Pinpoint the cell where the given text exists, returning its [X, Y] midpoint coordinate. 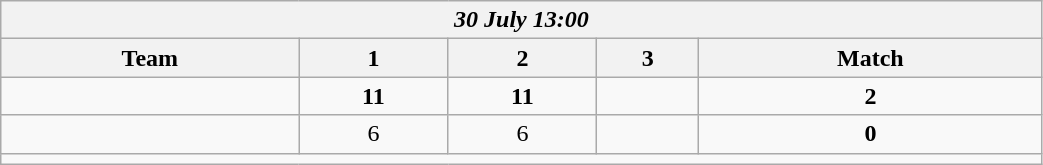
0 [870, 134]
Team [150, 58]
1 [374, 58]
30 July 13:00 [522, 20]
3 [648, 58]
Match [870, 58]
